Search for the cell housing the specified text and yield its (X, Y) center coordinate. 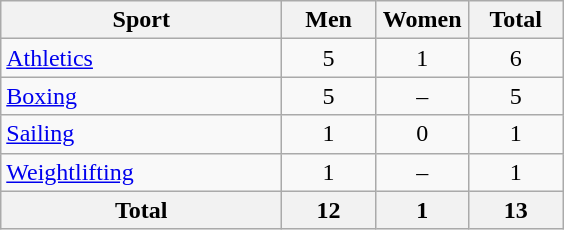
Women (422, 20)
Men (329, 20)
6 (516, 58)
0 (422, 134)
Athletics (142, 58)
Boxing (142, 96)
Sport (142, 20)
Sailing (142, 134)
Weightlifting (142, 172)
12 (329, 210)
13 (516, 210)
